Scan for the cell matching the given text and deliver its [X, Y] coordinate at center. 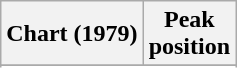
Peakposition [189, 34]
Chart (1979) [72, 34]
